Scan for the cell matching the given text and deliver its (X, Y) coordinate at center. 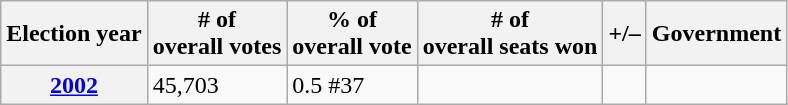
+/– (624, 34)
45,703 (217, 85)
Election year (74, 34)
0.5 #37 (352, 85)
# ofoverall votes (217, 34)
# ofoverall seats won (510, 34)
% ofoverall vote (352, 34)
2002 (74, 85)
Government (716, 34)
